Return (X, Y) of the center of cell containing provided text 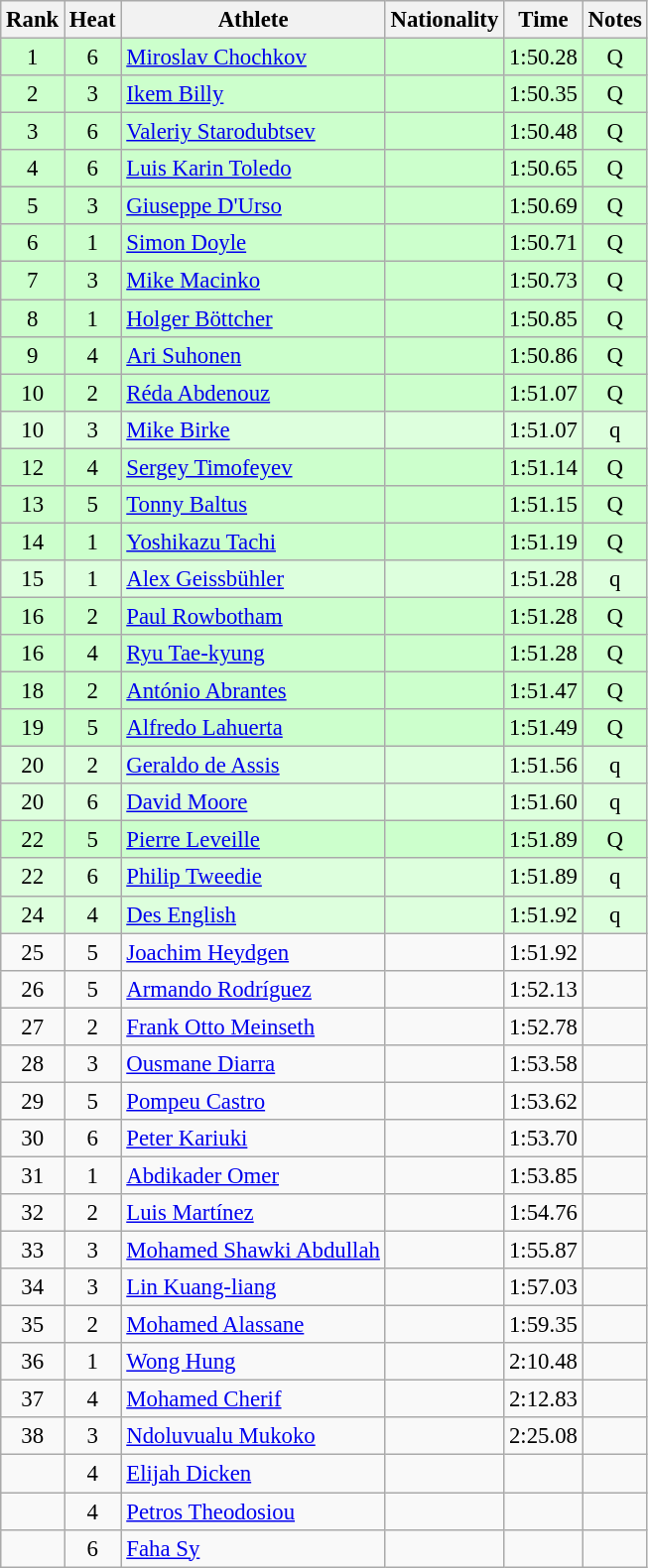
1:50.48 (544, 132)
14 (33, 542)
1:55.87 (544, 1251)
Sergey Timofeyev (253, 467)
Luis Karin Toledo (253, 169)
34 (33, 1287)
1:57.03 (544, 1287)
Paul Rowbotham (253, 616)
27 (33, 1026)
Luis Martínez (253, 1213)
1:51.47 (544, 691)
1:52.78 (544, 1026)
David Moore (253, 802)
36 (33, 1362)
1:50.86 (544, 355)
1:51.19 (544, 542)
Yoshikazu Tachi (253, 542)
19 (33, 728)
Geraldo de Assis (253, 766)
Abdikader Omer (253, 1175)
38 (33, 1437)
7 (33, 281)
Ndoluvualu Mukoko (253, 1437)
Alfredo Lahuerta (253, 728)
1:50.71 (544, 243)
1:50.28 (544, 58)
Pompeu Castro (253, 1101)
Armando Rodríguez (253, 989)
Giuseppe D'Urso (253, 206)
1:50.85 (544, 318)
Faha Sy (253, 1548)
Wong Hung (253, 1362)
Mike Birke (253, 429)
Nationality (445, 20)
Peter Kariuki (253, 1139)
Des English (253, 914)
15 (33, 579)
Athlete (253, 20)
Elijah Dicken (253, 1474)
2:12.83 (544, 1399)
Notes (615, 20)
Ikem Billy (253, 94)
Tonny Baltus (253, 505)
1:50.69 (544, 206)
13 (33, 505)
1:53.58 (544, 1064)
1:51.15 (544, 505)
32 (33, 1213)
8 (33, 318)
33 (33, 1251)
26 (33, 989)
Joachim Heydgen (253, 952)
2:10.48 (544, 1362)
37 (33, 1399)
1:50.35 (544, 94)
1:50.65 (544, 169)
12 (33, 467)
28 (33, 1064)
31 (33, 1175)
1:59.35 (544, 1325)
Ousmane Diarra (253, 1064)
Frank Otto Meinseth (253, 1026)
Holger Böttcher (253, 318)
Ari Suhonen (253, 355)
Alex Geissbühler (253, 579)
1:53.70 (544, 1139)
Petros Theodosiou (253, 1511)
1:52.13 (544, 989)
Lin Kuang-liang (253, 1287)
Rank (33, 20)
Ryu Tae-kyung (253, 654)
2:25.08 (544, 1437)
1:50.73 (544, 281)
24 (33, 914)
35 (33, 1325)
Heat (93, 20)
Pierre Leveille (253, 840)
Mohamed Alassane (253, 1325)
1:51.56 (544, 766)
1:51.60 (544, 802)
Valeriy Starodubtsev (253, 132)
Mohamed Cherif (253, 1399)
18 (33, 691)
António Abrantes (253, 691)
25 (33, 952)
1:51.49 (544, 728)
Réda Abdenouz (253, 393)
Simon Doyle (253, 243)
1:54.76 (544, 1213)
Mike Macinko (253, 281)
1:53.62 (544, 1101)
9 (33, 355)
Time (544, 20)
Mohamed Shawki Abdullah (253, 1251)
Miroslav Chochkov (253, 58)
1:51.14 (544, 467)
29 (33, 1101)
Philip Tweedie (253, 878)
1:53.85 (544, 1175)
30 (33, 1139)
